Identify which cell holds the provided text, then report its [x, y] central coordinate. 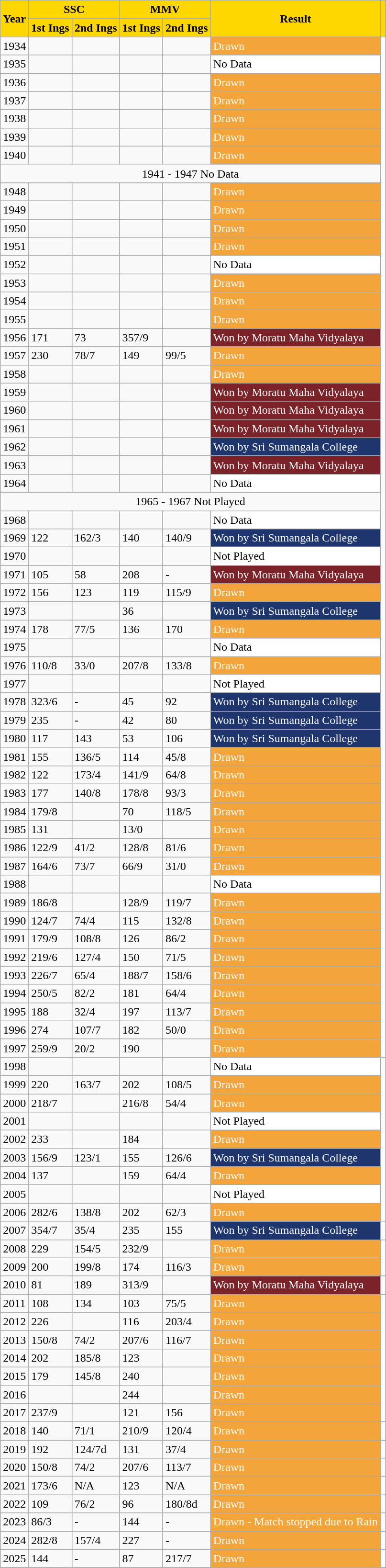
2020 [14, 1467]
2019 [14, 1449]
143 [96, 738]
233 [50, 1139]
MMV [165, 10]
192 [50, 1449]
164/6 [50, 866]
66/9 [141, 866]
87 [141, 1558]
179/9 [50, 939]
354/7 [50, 1230]
86/3 [50, 1522]
282/8 [50, 1540]
185/8 [96, 1358]
78/7 [96, 356]
99/5 [187, 356]
2022 [14, 1504]
41/2 [96, 848]
173/6 [50, 1486]
53 [141, 738]
123/1 [96, 1158]
240 [141, 1376]
219/6 [50, 957]
2010 [14, 1285]
150 [141, 957]
1954 [14, 301]
114 [141, 756]
62/3 [187, 1212]
Result [296, 19]
1998 [14, 1066]
76/2 [96, 1504]
Drawn - Match stopped due to Rain [296, 1522]
1969 [14, 538]
2005 [14, 1194]
2024 [14, 1540]
1973 [14, 611]
128/8 [141, 848]
115/9 [187, 593]
1978 [14, 702]
217/7 [187, 1558]
145/8 [96, 1376]
1958 [14, 374]
93/3 [187, 793]
178 [50, 629]
116 [141, 1321]
189 [96, 1285]
119 [141, 593]
1984 [14, 812]
74/4 [96, 921]
1941 - 1947 No Data [190, 173]
117 [50, 738]
190 [141, 1048]
170 [187, 629]
1977 [14, 684]
163/7 [96, 1084]
2011 [14, 1303]
2012 [14, 1321]
1982 [14, 775]
1951 [14, 247]
1950 [14, 228]
1949 [14, 210]
1953 [14, 283]
210/9 [141, 1431]
220 [50, 1084]
2014 [14, 1358]
1963 [14, 465]
1997 [14, 1048]
50/0 [187, 1030]
203/4 [187, 1321]
58 [96, 575]
1936 [14, 82]
140/9 [187, 538]
1999 [14, 1084]
2007 [14, 1230]
1991 [14, 939]
179/8 [50, 812]
184 [141, 1139]
36 [141, 611]
171 [50, 338]
180/8d [187, 1504]
2009 [14, 1267]
35/4 [96, 1230]
116/7 [187, 1340]
1995 [14, 1012]
154/5 [96, 1249]
37/4 [187, 1449]
2023 [14, 1522]
124/7d [96, 1449]
31/0 [187, 866]
54/4 [187, 1103]
2002 [14, 1139]
122/9 [50, 848]
226 [50, 1321]
188/7 [141, 975]
199/8 [96, 1267]
1981 [14, 756]
136/5 [96, 756]
1994 [14, 993]
250/5 [50, 993]
229 [50, 1249]
188 [50, 1012]
1979 [14, 720]
179 [50, 1376]
32/4 [96, 1012]
141/9 [141, 775]
230 [50, 356]
109 [50, 1504]
81 [50, 1285]
119/7 [187, 902]
274 [50, 1030]
105 [50, 575]
174 [141, 1267]
1965 - 1967 Not Played [190, 501]
126/6 [187, 1158]
1992 [14, 957]
1980 [14, 738]
2013 [14, 1340]
108/5 [187, 1084]
1996 [14, 1030]
128/9 [141, 902]
1956 [14, 338]
96 [141, 1504]
2017 [14, 1413]
323/6 [50, 702]
1970 [14, 556]
1987 [14, 866]
13/0 [141, 830]
110/8 [50, 666]
2025 [14, 1558]
232/9 [141, 1249]
173/4 [96, 775]
177 [50, 793]
1993 [14, 975]
1935 [14, 64]
313/9 [141, 1285]
134 [96, 1303]
186/8 [50, 902]
1976 [14, 666]
226/7 [50, 975]
1939 [14, 137]
121 [141, 1413]
115 [141, 921]
2008 [14, 1249]
244 [141, 1395]
182 [141, 1030]
1983 [14, 793]
1975 [14, 647]
108/8 [96, 939]
20/2 [96, 1048]
2003 [14, 1158]
159 [141, 1176]
149 [141, 356]
207/8 [141, 666]
120/4 [187, 1431]
218/7 [50, 1103]
1934 [14, 46]
1990 [14, 921]
73/7 [96, 866]
1955 [14, 319]
178/8 [141, 793]
132/8 [187, 921]
158/6 [187, 975]
Year [14, 19]
1937 [14, 101]
137 [50, 1176]
71/1 [96, 1431]
116/3 [187, 1267]
86/2 [187, 939]
1988 [14, 884]
75/5 [187, 1303]
216/8 [141, 1103]
136 [141, 629]
42 [141, 720]
103 [141, 1303]
77/5 [96, 629]
1952 [14, 265]
107/7 [96, 1030]
357/9 [141, 338]
282/6 [50, 1212]
2018 [14, 1431]
SSC [74, 10]
133/8 [187, 666]
70 [141, 812]
200 [50, 1267]
82/2 [96, 993]
138/8 [96, 1212]
64/8 [187, 775]
127/4 [96, 957]
65/4 [96, 975]
126 [141, 939]
197 [141, 1012]
45 [141, 702]
1957 [14, 356]
124/7 [50, 921]
1938 [14, 119]
208 [141, 575]
1961 [14, 429]
156/9 [50, 1158]
71/5 [187, 957]
162/3 [96, 538]
1972 [14, 593]
2021 [14, 1486]
140/8 [96, 793]
1968 [14, 519]
1948 [14, 192]
2000 [14, 1103]
118/5 [187, 812]
1985 [14, 830]
1971 [14, 575]
33/0 [96, 666]
227 [141, 1540]
45/8 [187, 756]
108 [50, 1303]
106 [187, 738]
2006 [14, 1212]
1962 [14, 447]
81/6 [187, 848]
80 [187, 720]
1959 [14, 392]
2016 [14, 1395]
2001 [14, 1121]
1986 [14, 848]
1964 [14, 483]
1974 [14, 629]
1989 [14, 902]
2015 [14, 1376]
2004 [14, 1176]
237/9 [50, 1413]
181 [141, 993]
1940 [14, 155]
259/9 [50, 1048]
157/4 [96, 1540]
73 [96, 338]
1960 [14, 410]
92 [187, 702]
